Locate the cell with the specified text and output its (X, Y) center coordinate. 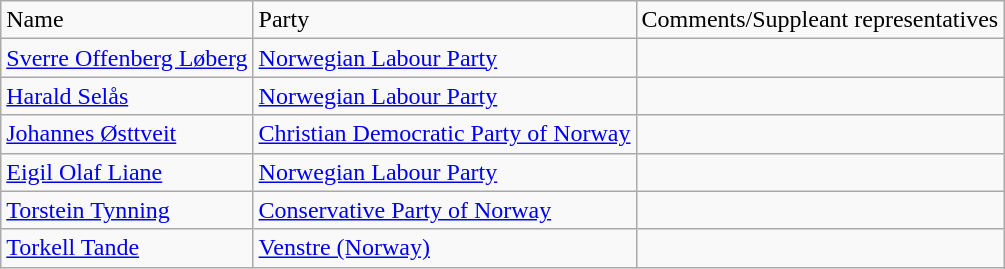
Christian Democratic Party of Norway (444, 134)
Harald Selås (127, 96)
Johannes Østtveit (127, 134)
Party (444, 20)
Conservative Party of Norway (444, 210)
Venstre (Norway) (444, 248)
Name (127, 20)
Torkell Tande (127, 248)
Torstein Tynning (127, 210)
Eigil Olaf Liane (127, 172)
Sverre Offenberg Løberg (127, 58)
Comments/Suppleant representatives (820, 20)
